Return the (x, y) coordinate for the center point of the cell that contains the specified text.  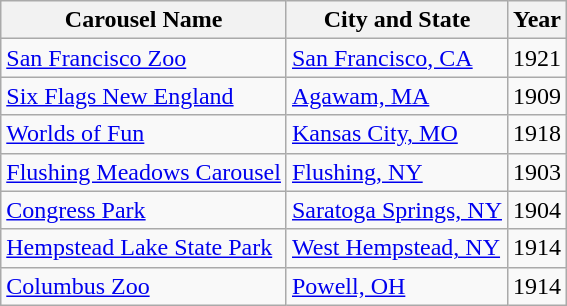
San Francisco, CA (396, 58)
Powell, OH (396, 286)
Year (538, 20)
Congress Park (144, 210)
1921 (538, 58)
1909 (538, 96)
Kansas City, MO (396, 134)
West Hempstead, NY (396, 248)
1903 (538, 172)
Hempstead Lake State Park (144, 248)
Columbus Zoo (144, 286)
1904 (538, 210)
Worlds of Fun (144, 134)
Carousel Name (144, 20)
Flushing, NY (396, 172)
Agawam, MA (396, 96)
City and State (396, 20)
San Francisco Zoo (144, 58)
Six Flags New England (144, 96)
1918 (538, 134)
Saratoga Springs, NY (396, 210)
Flushing Meadows Carousel (144, 172)
